Scan for the cell matching the given text and deliver its (x, y) coordinate at center. 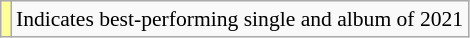
Indicates best-performing single and album of 2021 (240, 19)
